Find where the given text appears and provide that cell's center as [x, y] coordinate. 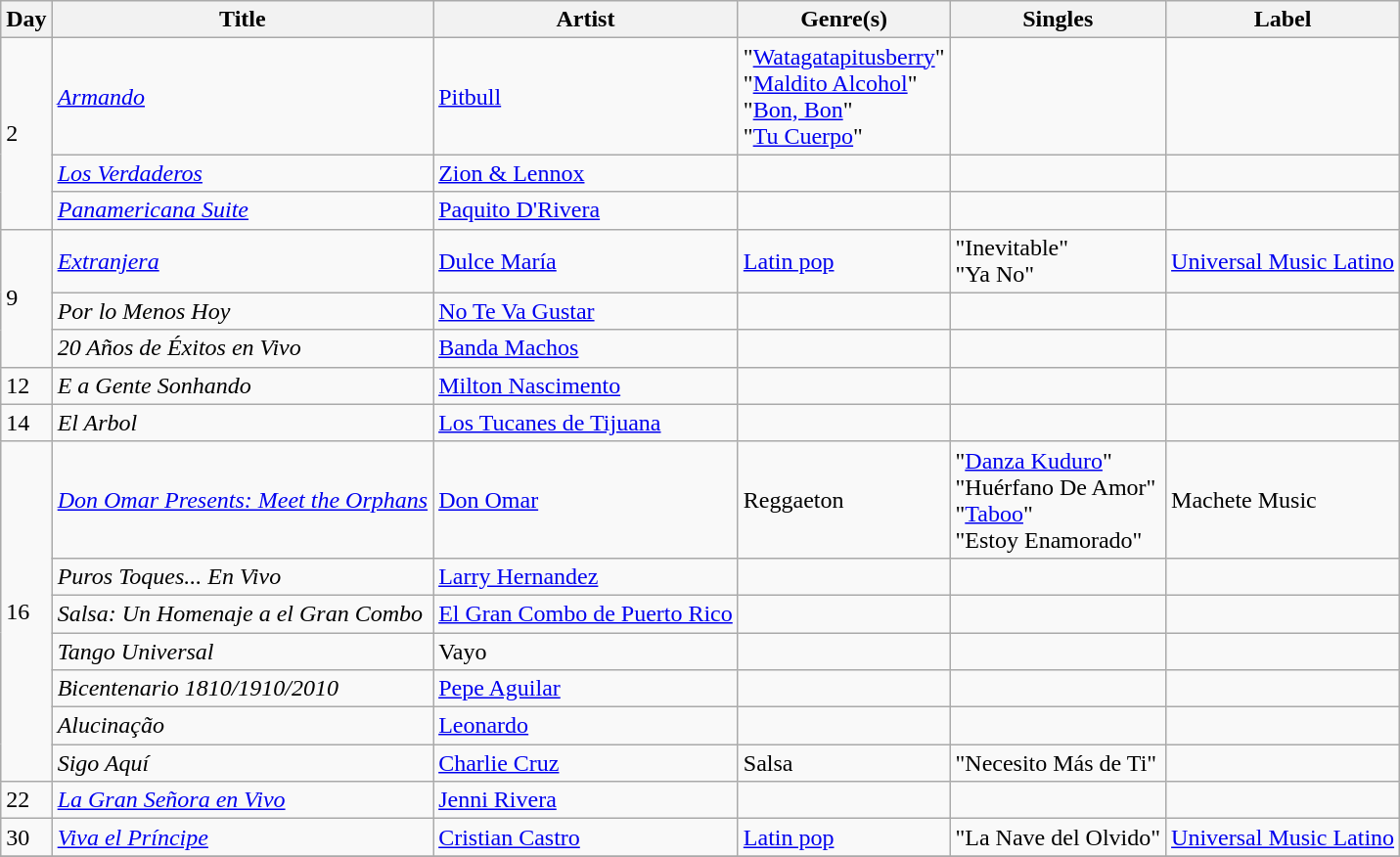
16 [26, 610]
14 [26, 423]
Leonardo [586, 726]
Jenni Rivera [586, 800]
2 [26, 133]
Salsa [843, 763]
22 [26, 800]
Sigo Aquí [243, 763]
Alucinação [243, 726]
Armando [243, 96]
La Gran Señora en Vivo [243, 800]
Banda Machos [586, 348]
Don Omar [586, 499]
Los Verdaderos [243, 173]
Dulce María [586, 260]
Larry Hernandez [586, 576]
Paquito D'Rivera [586, 210]
Salsa: Un Homenaje a el Gran Combo [243, 613]
El Arbol [243, 423]
Pepe Aguilar [586, 689]
Por lo Menos Hoy [243, 311]
Bicentenario 1810/1910/2010 [243, 689]
Milton Nascimento [586, 385]
Extranjera [243, 260]
"Inevitable""Ya No" [1059, 260]
E a Gente Sonhando [243, 385]
Los Tucanes de Tijuana [586, 423]
Vayo [586, 651]
Viva el Príncipe [243, 837]
Genre(s) [843, 20]
No Te Va Gustar [586, 311]
Artist [586, 20]
Don Omar Presents: Meet the Orphans [243, 499]
"Necesito Más de Ti" [1059, 763]
Pitbull [586, 96]
"Watagatapitusberry""Maldito Alcohol""Bon, Bon""Tu Cuerpo" [843, 96]
9 [26, 297]
Cristian Castro [586, 837]
Day [26, 20]
Zion & Lennox [586, 173]
Title [243, 20]
Puros Toques... En Vivo [243, 576]
Charlie Cruz [586, 763]
Machete Music [1284, 499]
Panamericana Suite [243, 210]
"La Nave del Olvido" [1059, 837]
"Danza Kuduro""Huérfano De Amor""Taboo""Estoy Enamorado" [1059, 499]
Reggaeton [843, 499]
Label [1284, 20]
El Gran Combo de Puerto Rico [586, 613]
Singles [1059, 20]
12 [26, 385]
30 [26, 837]
20 Años de Éxitos en Vivo [243, 348]
Tango Universal [243, 651]
